Output the (x, y) coordinate of the center of the cell containing the given text.  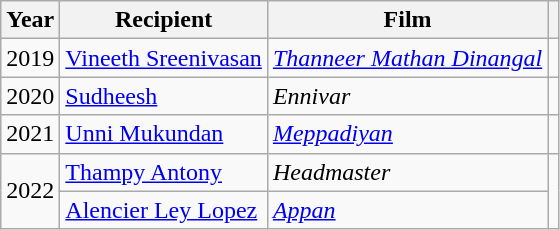
Thampy Antony (164, 172)
Sudheesh (164, 96)
Unni Mukundan (164, 134)
Appan (407, 210)
2020 (30, 96)
Thanneer Mathan Dinangal (407, 58)
2019 (30, 58)
2022 (30, 191)
2021 (30, 134)
Meppadiyan (407, 134)
Year (30, 20)
Recipient (164, 20)
Alencier Ley Lopez (164, 210)
Film (407, 20)
Headmaster (407, 172)
Vineeth Sreenivasan (164, 58)
Ennivar (407, 96)
